Output the (x, y) coordinate of the center of the cell containing the given text.  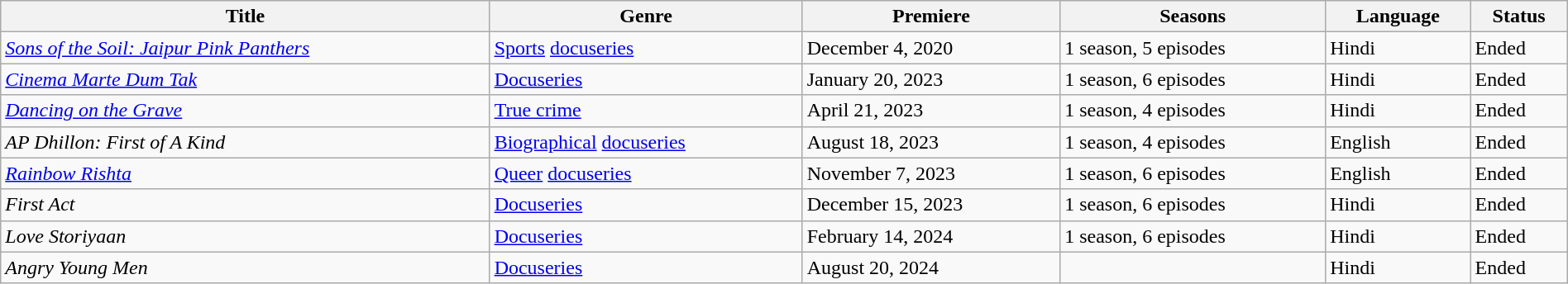
December 15, 2023 (931, 205)
Dancing on the Grave (245, 111)
November 7, 2023 (931, 173)
Seasons (1193, 17)
Premiere (931, 17)
True crime (646, 111)
Sports docuseries (646, 48)
Title (245, 17)
Genre (646, 17)
Status (1518, 17)
April 21, 2023 (931, 111)
August 18, 2023 (931, 142)
1 season, 5 episodes (1193, 48)
August 20, 2024 (931, 267)
Angry Young Men (245, 267)
Language (1398, 17)
December 4, 2020 (931, 48)
AP Dhillon: First of A Kind (245, 142)
Love Storiyaan (245, 236)
Cinema Marte Dum Tak (245, 79)
Sons of the Soil: Jaipur Pink Panthers (245, 48)
Queer docuseries (646, 173)
Rainbow Rishta (245, 173)
Biographical docuseries (646, 142)
January 20, 2023 (931, 79)
First Act (245, 205)
February 14, 2024 (931, 236)
